Pinpoint the cell where the given text exists, returning its [x, y] midpoint coordinate. 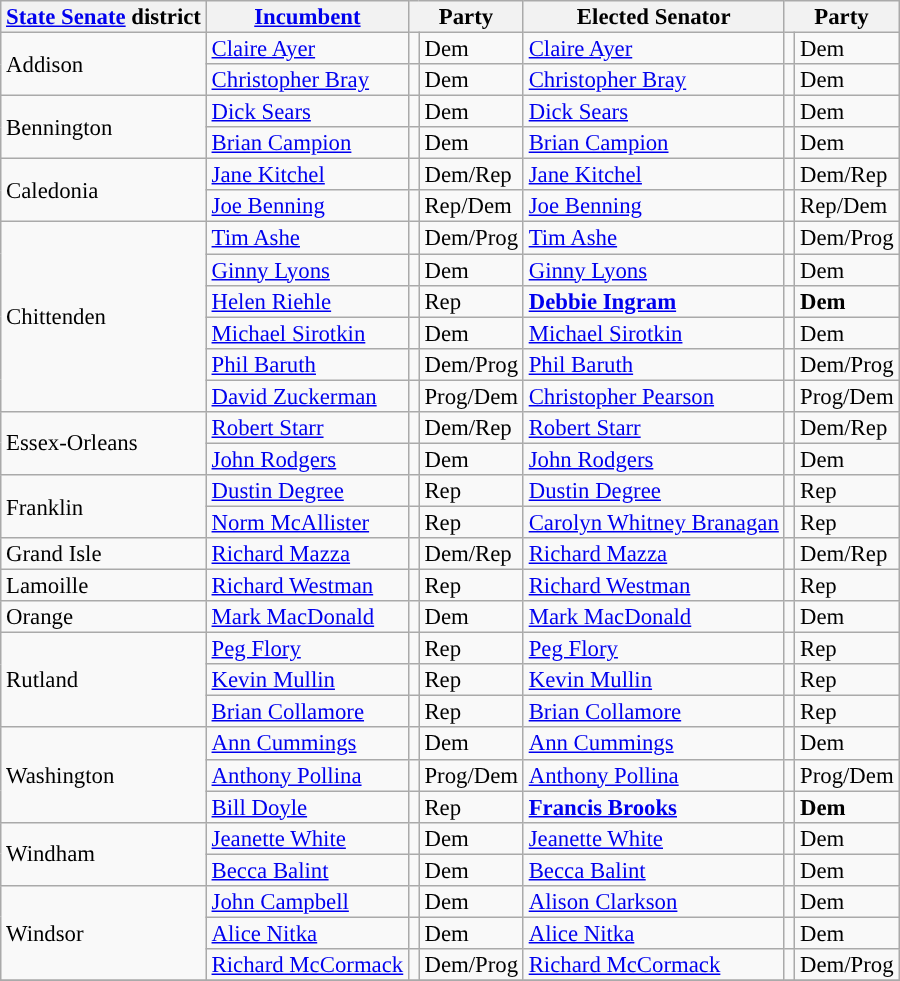
Alison Clarkson [654, 902]
Francis Brooks [654, 807]
Washington [104, 776]
Franklin [104, 506]
Windsor [104, 934]
Orange [104, 617]
Rutland [104, 680]
State Senate district [104, 17]
Grand Isle [104, 554]
David Zuckerman [307, 396]
Debbie Ingram [654, 301]
Carolyn Whitney Branagan [654, 522]
Norm McAllister [307, 522]
Helen Riehle [307, 301]
Elected Senator [654, 17]
Bill Doyle [307, 807]
John Campbell [307, 902]
Windham [104, 854]
Incumbent [307, 17]
Essex-Orleans [104, 444]
Addison [104, 64]
Christopher Pearson [654, 396]
Chittenden [104, 317]
Bennington [104, 128]
Caledonia [104, 190]
Lamoille [104, 586]
